Output the (x, y) coordinate of the center of the cell containing the given text.  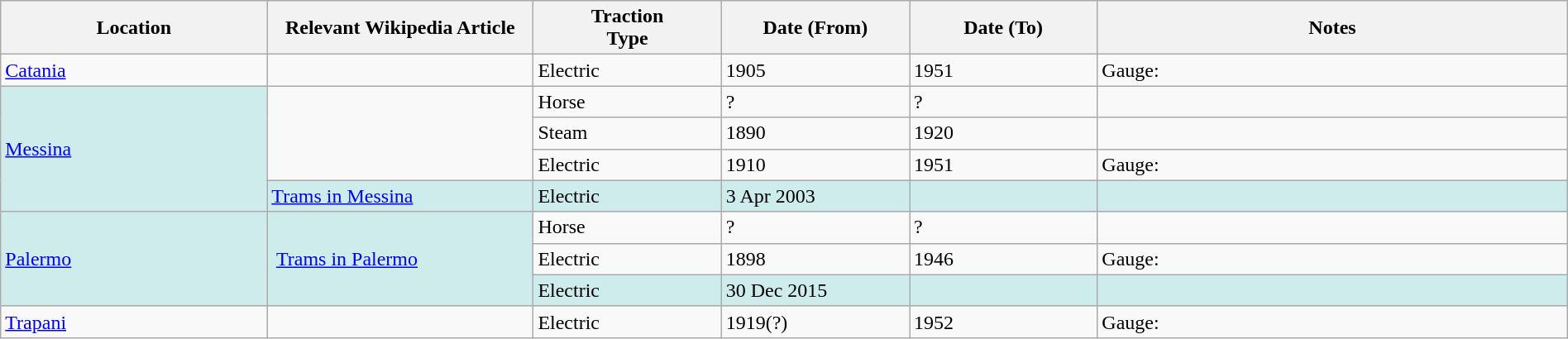
1890 (815, 133)
TractionType (627, 28)
Trapani (134, 322)
Catania (134, 70)
1920 (1004, 133)
Date (To) (1004, 28)
1946 (1004, 259)
1898 (815, 259)
Messina (134, 149)
Palermo (134, 259)
Relevant Wikipedia Article (400, 28)
30 Dec 2015 (815, 290)
1919(?) (815, 322)
Location (134, 28)
Date (From) (815, 28)
Trams in Palermo (400, 259)
Trams in Messina (400, 196)
3 Apr 2003 (815, 196)
1905 (815, 70)
1910 (815, 165)
Steam (627, 133)
Notes (1332, 28)
1952 (1004, 322)
